Search for the cell housing the specified text and yield its [x, y] center coordinate. 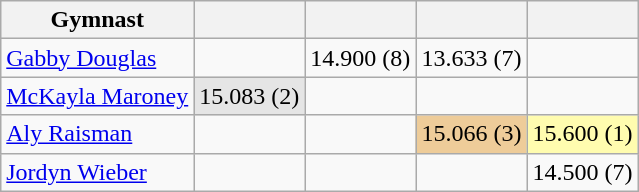
14.500 (7) [582, 172]
15.066 (3) [472, 134]
Gymnast [98, 20]
13.633 (7) [472, 58]
Aly Raisman [98, 134]
McKayla Maroney [98, 96]
15.600 (1) [582, 134]
Gabby Douglas [98, 58]
15.083 (2) [250, 96]
14.900 (8) [360, 58]
Jordyn Wieber [98, 172]
